Return (x, y) of the center of cell containing provided text 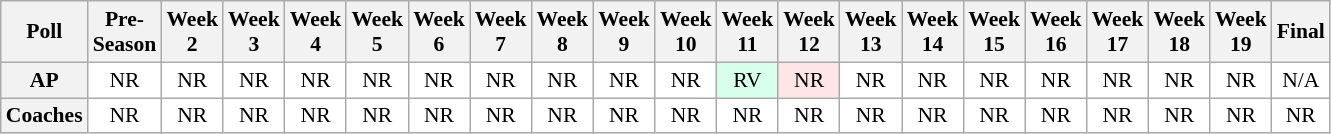
Week16 (1056, 32)
RV (748, 80)
Final (1301, 32)
Week6 (439, 32)
Week9 (624, 32)
Week18 (1179, 32)
Week8 (562, 32)
Week5 (377, 32)
Coaches (44, 116)
AP (44, 80)
Week2 (192, 32)
Week14 (933, 32)
Week10 (686, 32)
Week19 (1241, 32)
Week4 (316, 32)
Week11 (748, 32)
N/A (1301, 80)
Week3 (254, 32)
Week13 (871, 32)
Week15 (994, 32)
Pre-Season (125, 32)
Week7 (501, 32)
Week17 (1118, 32)
Poll (44, 32)
Week12 (809, 32)
